Detect which cell encompasses the target text, then output its (X, Y) center coordinate. 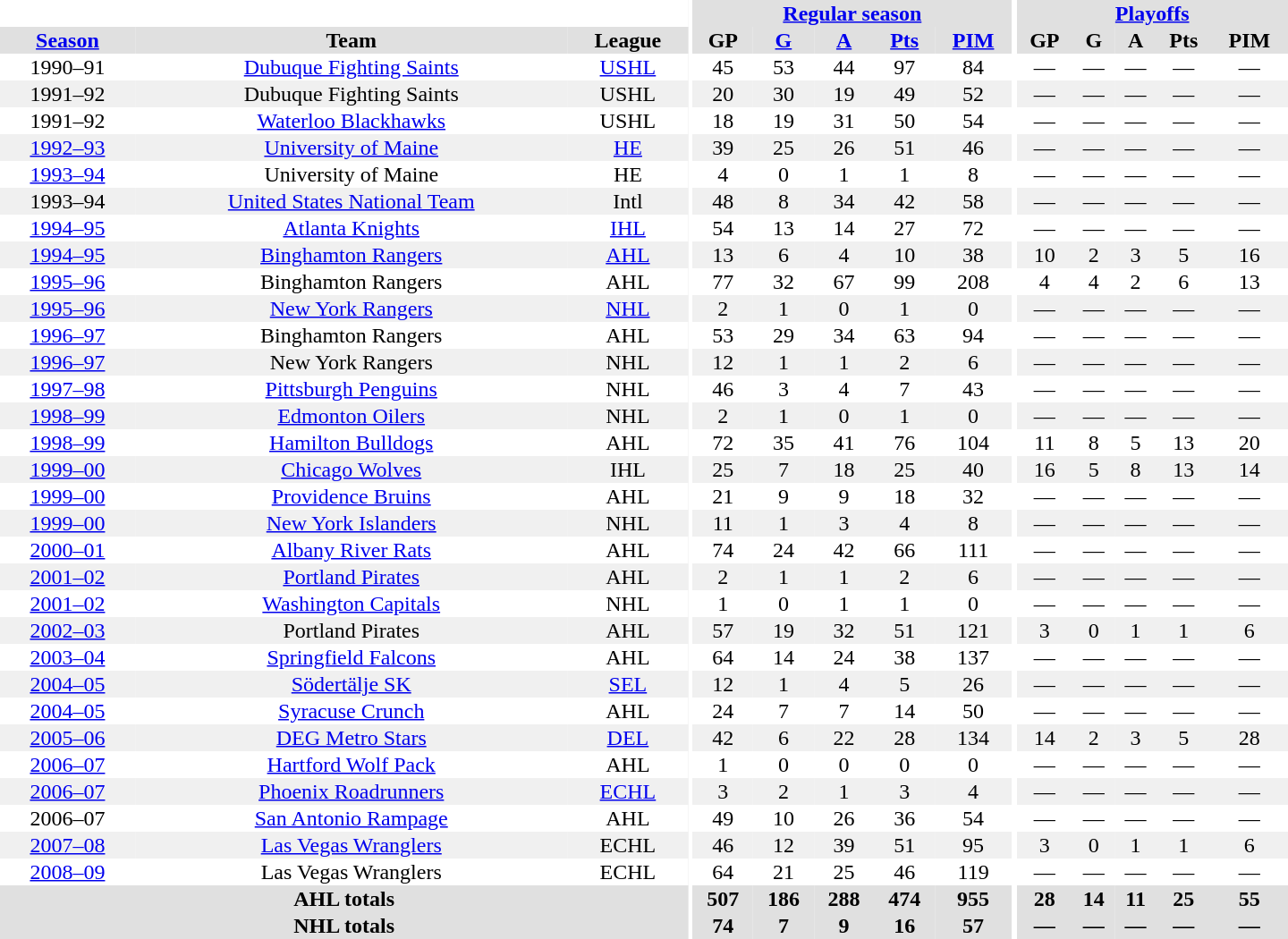
New York Islanders (352, 523)
35 (784, 443)
119 (973, 872)
2005–06 (68, 738)
San Antonio Rampage (352, 818)
104 (973, 443)
2003–04 (68, 657)
Syracuse Crunch (352, 711)
52 (973, 94)
27 (904, 228)
29 (784, 335)
474 (904, 899)
66 (904, 550)
30 (784, 94)
45 (723, 67)
1990–91 (68, 67)
41 (844, 443)
134 (973, 738)
Hartford Wolf Pack (352, 765)
United States National Team (352, 201)
2008–09 (68, 872)
208 (973, 282)
Atlanta Knights (352, 228)
DEG Metro Stars (352, 738)
31 (844, 121)
Intl (628, 201)
121 (973, 630)
97 (904, 67)
Hamilton Bulldogs (352, 443)
95 (973, 845)
1997–98 (68, 389)
2000–01 (68, 550)
Albany River Rats (352, 550)
Edmonton Oilers (352, 416)
Washington Capitals (352, 604)
67 (844, 282)
22 (844, 738)
DEL (628, 738)
186 (784, 899)
77 (723, 282)
Phoenix Roadrunners (352, 791)
Springfield Falcons (352, 657)
84 (973, 67)
111 (973, 550)
43 (973, 389)
76 (904, 443)
955 (973, 899)
Waterloo Blackhawks (352, 121)
36 (904, 818)
44 (844, 67)
League (628, 40)
Pittsburgh Penguins (352, 389)
Team (352, 40)
48 (723, 201)
55 (1250, 899)
507 (723, 899)
Playoffs (1152, 13)
58 (973, 201)
SEL (628, 684)
288 (844, 899)
99 (904, 282)
2002–03 (68, 630)
AHL totals (343, 899)
Regular season (852, 13)
Providence Bruins (352, 496)
40 (973, 469)
94 (973, 335)
Season (68, 40)
63 (904, 335)
Chicago Wolves (352, 469)
NHL totals (343, 926)
Södertälje SK (352, 684)
1992–93 (68, 148)
137 (973, 657)
2007–08 (68, 845)
